Provide the (X, Y) coordinate of the cell's center where the given text is located.  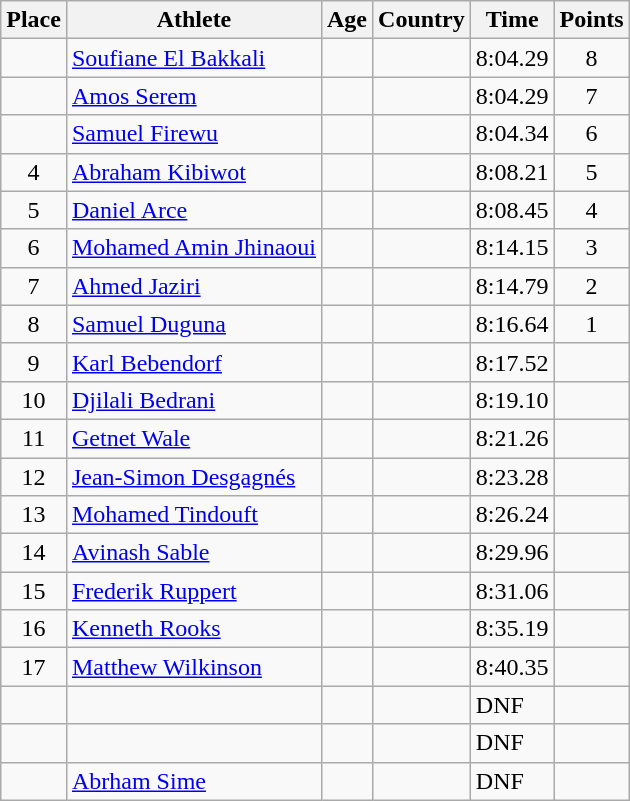
9 (34, 362)
Country (422, 20)
Djilali Bedrani (194, 400)
11 (34, 438)
14 (34, 553)
8:04.34 (512, 134)
Points (592, 20)
Place (34, 20)
Amos Serem (194, 96)
Time (512, 20)
Age (346, 20)
8:40.35 (512, 667)
Mohamed Amin Jhinaoui (194, 248)
8:08.45 (512, 210)
8:17.52 (512, 362)
8:14.79 (512, 286)
Samuel Duguna (194, 324)
Abraham Kibiwot (194, 172)
16 (34, 629)
Daniel Arce (194, 210)
Karl Bebendorf (194, 362)
8:35.19 (512, 629)
8:08.21 (512, 172)
8:23.28 (512, 477)
8:16.64 (512, 324)
1 (592, 324)
8:29.96 (512, 553)
12 (34, 477)
13 (34, 515)
Jean-Simon Desgagnés (194, 477)
10 (34, 400)
Frederik Ruppert (194, 591)
2 (592, 286)
Avinash Sable (194, 553)
Samuel Firewu (194, 134)
8:31.06 (512, 591)
Soufiane El Bakkali (194, 58)
Mohamed Tindouft (194, 515)
8:26.24 (512, 515)
Abrham Sime (194, 781)
15 (34, 591)
Ahmed Jaziri (194, 286)
3 (592, 248)
8:14.15 (512, 248)
Athlete (194, 20)
Kenneth Rooks (194, 629)
17 (34, 667)
8:21.26 (512, 438)
Getnet Wale (194, 438)
8:19.10 (512, 400)
Matthew Wilkinson (194, 667)
